Search for the cell housing the specified text and yield its (X, Y) center coordinate. 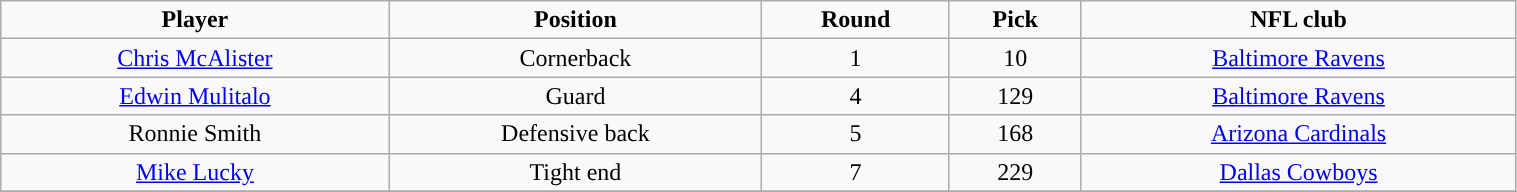
Pick (1015, 20)
Chris McAlister (195, 58)
NFL club (1298, 20)
4 (856, 96)
1 (856, 58)
229 (1015, 172)
Mike Lucky (195, 172)
10 (1015, 58)
Ronnie Smith (195, 134)
Defensive back (576, 134)
Player (195, 20)
129 (1015, 96)
Edwin Mulitalo (195, 96)
7 (856, 172)
Cornerback (576, 58)
Dallas Cowboys (1298, 172)
168 (1015, 134)
Position (576, 20)
Arizona Cardinals (1298, 134)
Round (856, 20)
Guard (576, 96)
5 (856, 134)
Tight end (576, 172)
